Locate the cell with the specified text and output its [X, Y] center coordinate. 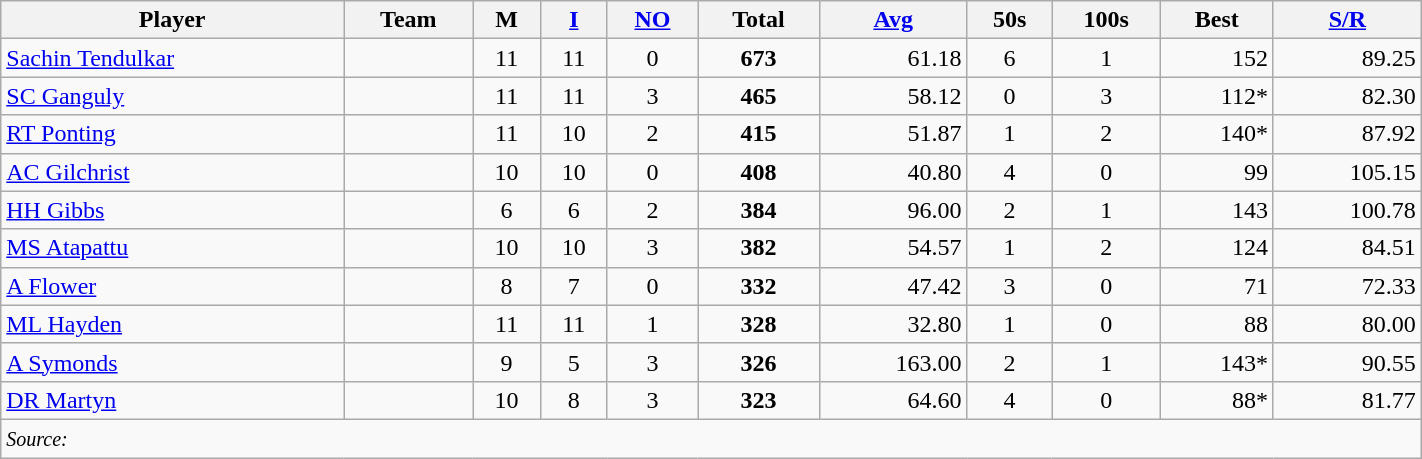
88 [1216, 324]
40.80 [893, 172]
384 [759, 210]
152 [1216, 58]
90.55 [1347, 362]
ML Hayden [172, 324]
143 [1216, 210]
323 [759, 400]
140* [1216, 134]
5 [574, 362]
32.80 [893, 324]
58.12 [893, 96]
9 [506, 362]
96.00 [893, 210]
99 [1216, 172]
51.87 [893, 134]
NO [652, 20]
A Symonds [172, 362]
112* [1216, 96]
RT Ponting [172, 134]
I [574, 20]
332 [759, 286]
163.00 [893, 362]
M [506, 20]
465 [759, 96]
AC Gilchrist [172, 172]
105.15 [1347, 172]
Player [172, 20]
89.25 [1347, 58]
54.57 [893, 248]
64.60 [893, 400]
7 [574, 286]
Total [759, 20]
S/R [1347, 20]
50s [1010, 20]
82.30 [1347, 96]
SC Ganguly [172, 96]
673 [759, 58]
72.33 [1347, 286]
Avg [893, 20]
Best [1216, 20]
71 [1216, 286]
DR Martyn [172, 400]
Sachin Tendulkar [172, 58]
MS Atapattu [172, 248]
A Flower [172, 286]
87.92 [1347, 134]
Source: [711, 438]
143* [1216, 362]
61.18 [893, 58]
415 [759, 134]
Team [408, 20]
100.78 [1347, 210]
100s [1106, 20]
382 [759, 248]
47.42 [893, 286]
124 [1216, 248]
88* [1216, 400]
408 [759, 172]
326 [759, 362]
84.51 [1347, 248]
328 [759, 324]
81.77 [1347, 400]
HH Gibbs [172, 210]
80.00 [1347, 324]
